Identify which cell holds the provided text, then report its [X, Y] central coordinate. 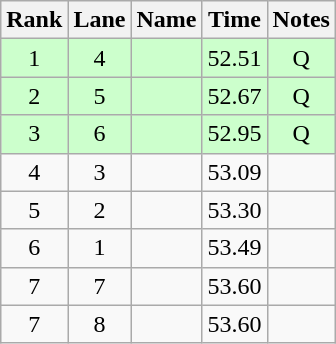
53.30 [234, 210]
52.51 [234, 58]
Notes [301, 20]
Rank [34, 20]
53.49 [234, 248]
Time [234, 20]
52.95 [234, 134]
8 [100, 324]
52.67 [234, 96]
Name [166, 20]
53.09 [234, 172]
Lane [100, 20]
